Output the (x, y) coordinate of the center of the cell containing the given text.  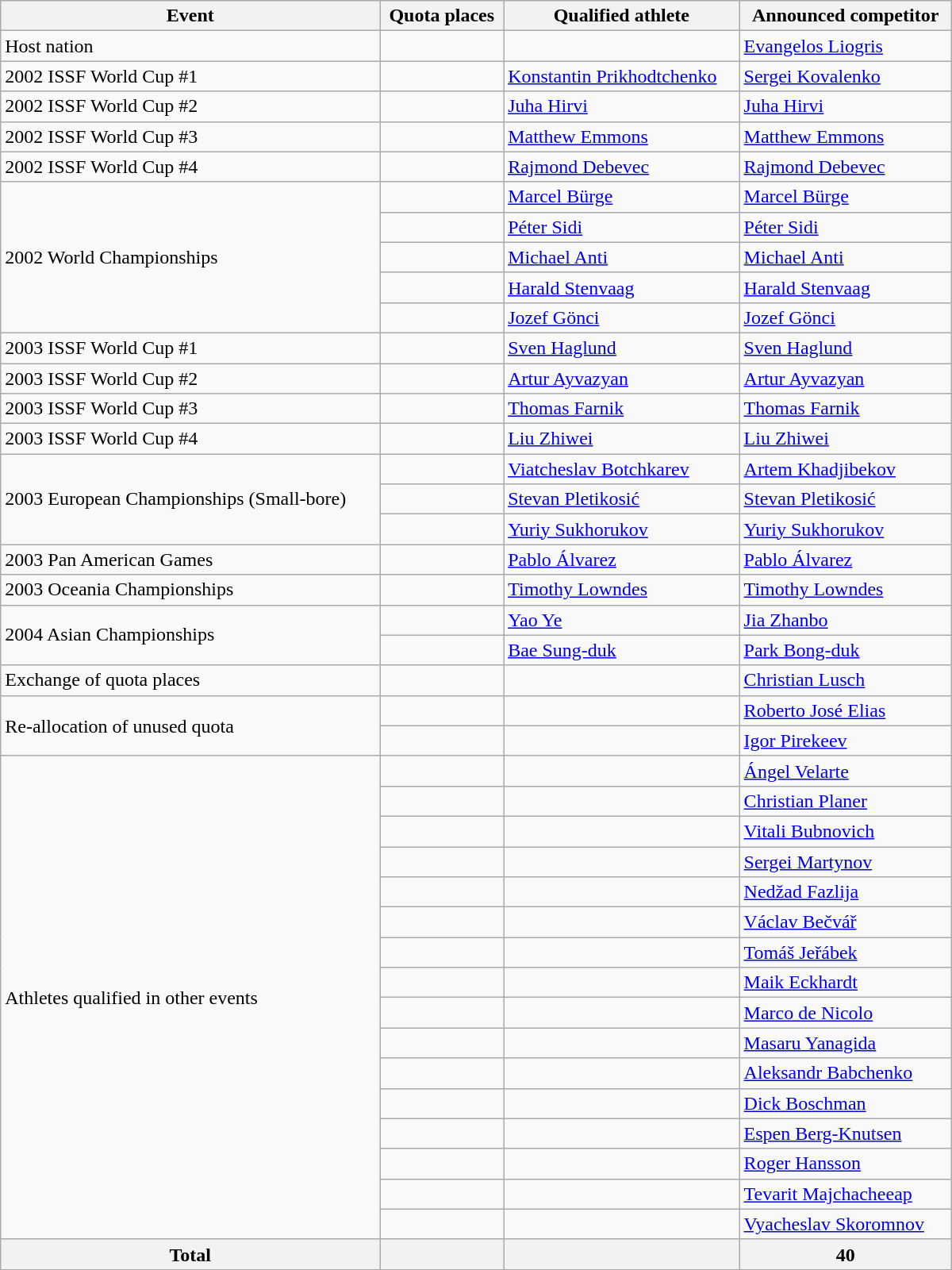
Nedžad Fazlija (846, 892)
Event (190, 16)
Konstantin Prikhodtchenko (622, 76)
Viatcheslav Botchkarev (622, 469)
Announced competitor (846, 16)
Sergei Kovalenko (846, 76)
Exchange of quota places (190, 680)
Igor Pirekeev (846, 741)
2002 World Championships (190, 257)
Re-allocation of unused quota (190, 725)
Quota places (442, 16)
2002 ISSF World Cup #4 (190, 167)
2002 ISSF World Cup #1 (190, 76)
Evangelos Liogris (846, 46)
2004 Asian Championships (190, 635)
Tevarit Majchacheeap (846, 1194)
Total (190, 1254)
Maik Eckhardt (846, 983)
Dick Boschman (846, 1103)
Roger Hansson (846, 1164)
2003 European Championships (Small-bore) (190, 499)
2003 ISSF World Cup #2 (190, 379)
Sergei Martynov (846, 861)
Christian Lusch (846, 680)
Host nation (190, 46)
40 (846, 1254)
2003 Oceania Championships (190, 590)
Jia Zhanbo (846, 620)
Yao Ye (622, 620)
Roberto José Elias (846, 710)
2003 ISSF World Cup #1 (190, 348)
Athletes qualified in other events (190, 997)
2003 Pan American Games (190, 560)
2002 ISSF World Cup #2 (190, 106)
Ángel Velarte (846, 771)
2003 ISSF World Cup #3 (190, 409)
Vitali Bubnovich (846, 831)
Vyacheslav Skoromnov (846, 1224)
Václav Bečvář (846, 922)
Espen Berg-Knutsen (846, 1133)
Marco de Nicolo (846, 1013)
Masaru Yanagida (846, 1043)
2002 ISSF World Cup #3 (190, 137)
Tomáš Jeřábek (846, 952)
Aleksandr Babchenko (846, 1073)
Bae Sung-duk (622, 650)
Christian Planer (846, 801)
Artem Khadjibekov (846, 469)
2003 ISSF World Cup #4 (190, 439)
Park Bong-duk (846, 650)
Qualified athlete (622, 16)
